Find where the given text appears and provide that cell's center as (X, Y) coordinate. 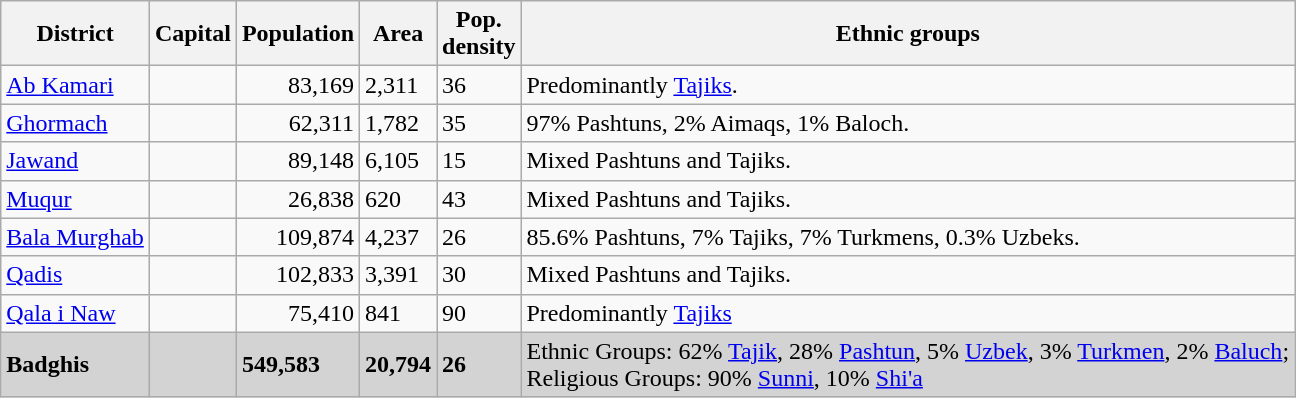
3,391 (398, 275)
Ghormach (76, 123)
Capital (192, 34)
549,583 (298, 364)
District (76, 34)
Muqur (76, 199)
35 (479, 123)
102,833 (298, 275)
43 (479, 199)
Qadis (76, 275)
Jawand (76, 161)
Predominantly Tajiks. (908, 85)
83,169 (298, 85)
15 (479, 161)
2,311 (398, 85)
841 (398, 313)
Predominantly Tajiks (908, 313)
Bala Murghab (76, 237)
Population (298, 34)
97% Pashtuns, 2% Aimaqs, 1% Baloch. (908, 123)
Ethnic groups (908, 34)
90 (479, 313)
85.6% Pashtuns, 7% Tajiks, 7% Turkmens, 0.3% Uzbeks. (908, 237)
62,311 (298, 123)
1,782 (398, 123)
620 (398, 199)
Badghis (76, 364)
20,794 (398, 364)
26,838 (298, 199)
6,105 (398, 161)
4,237 (398, 237)
Pop.density (479, 34)
109,874 (298, 237)
30 (479, 275)
89,148 (298, 161)
36 (479, 85)
Ethnic Groups: 62% Tajik, 28% Pashtun, 5% Uzbek, 3% Turkmen, 2% Baluch;Religious Groups: 90% Sunni, 10% Shi'a (908, 364)
Qala i Naw (76, 313)
Area (398, 34)
75,410 (298, 313)
Ab Kamari (76, 85)
